Scan for the cell matching the given text and deliver its [x, y] coordinate at center. 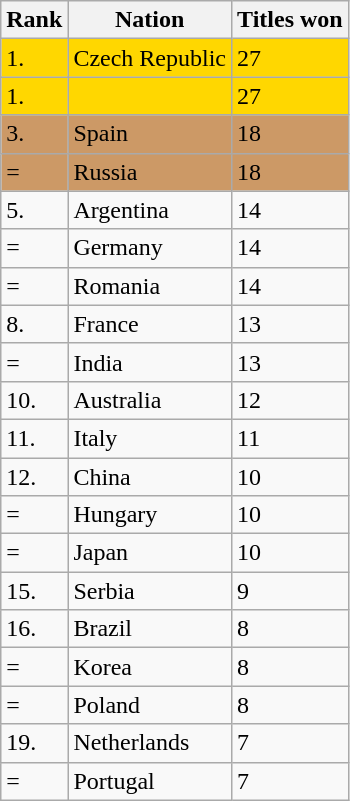
12 [290, 400]
Romania [150, 286]
Nation [150, 20]
Poland [150, 705]
11. [34, 438]
11 [290, 438]
Italy [150, 438]
16. [34, 629]
Argentina [150, 210]
10. [34, 400]
19. [34, 743]
Germany [150, 248]
Hungary [150, 515]
Brazil [150, 629]
15. [34, 591]
Netherlands [150, 743]
China [150, 477]
9 [290, 591]
Russia [150, 172]
France [150, 324]
India [150, 362]
8. [34, 324]
Titles won [290, 20]
Czech Republic [150, 58]
Australia [150, 400]
12. [34, 477]
Rank [34, 20]
Serbia [150, 591]
3. [34, 134]
5. [34, 210]
Portugal [150, 781]
Korea [150, 667]
Japan [150, 553]
Spain [150, 134]
